Identify which cell holds the provided text, then report its [X, Y] central coordinate. 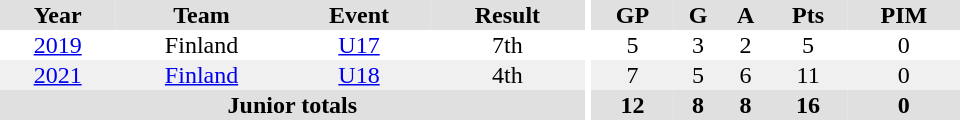
U17 [359, 45]
PIM [904, 15]
GP [632, 15]
2021 [58, 75]
4th [507, 75]
12 [632, 105]
6 [746, 75]
A [746, 15]
Pts [808, 15]
2019 [58, 45]
11 [808, 75]
Result [507, 15]
7th [507, 45]
Team [202, 15]
16 [808, 105]
Event [359, 15]
U18 [359, 75]
Junior totals [292, 105]
7 [632, 75]
2 [746, 45]
G [698, 15]
3 [698, 45]
Year [58, 15]
